Determine the [x, y] coordinate at the center of the cell enclosing the given text.  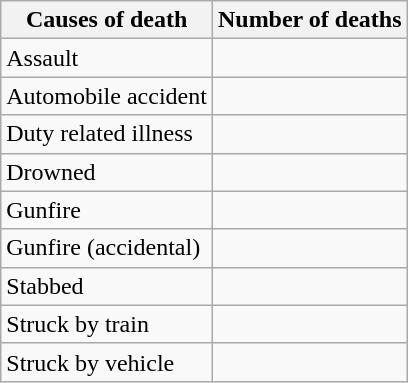
Assault [107, 58]
Gunfire [107, 210]
Drowned [107, 172]
Struck by vehicle [107, 362]
Number of deaths [310, 20]
Causes of death [107, 20]
Stabbed [107, 286]
Automobile accident [107, 96]
Gunfire (accidental) [107, 248]
Struck by train [107, 324]
Duty related illness [107, 134]
